Output the [x, y] coordinate of the center of the cell containing the given text.  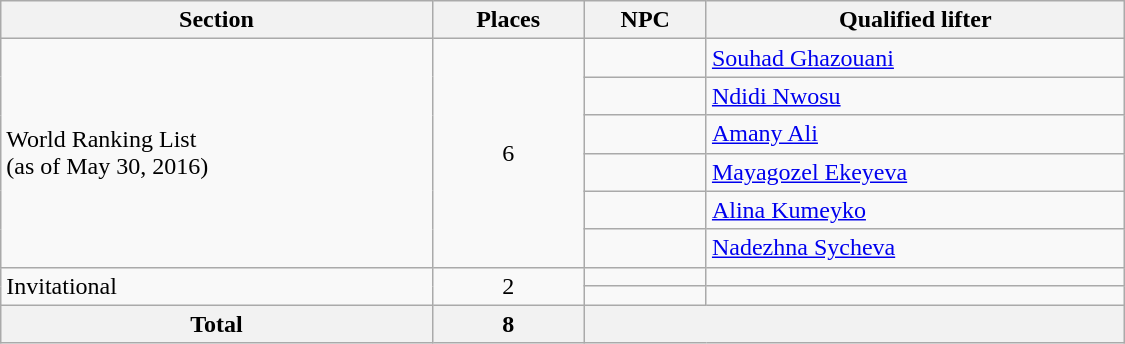
Total [216, 324]
Ndidi Nwosu [915, 96]
Section [216, 20]
6 [508, 153]
Places [508, 20]
Souhad Ghazouani [915, 58]
Mayagozel Ekeyeva [915, 172]
Qualified lifter [915, 20]
Alina Kumeyko [915, 210]
8 [508, 324]
Amany Ali [915, 134]
2 [508, 286]
World Ranking List(as of May 30, 2016) [216, 153]
Nadezhna Sycheva [915, 248]
Invitational [216, 286]
NPC [645, 20]
